From the cell containing the given text, extract its center point as (x, y) coordinate. 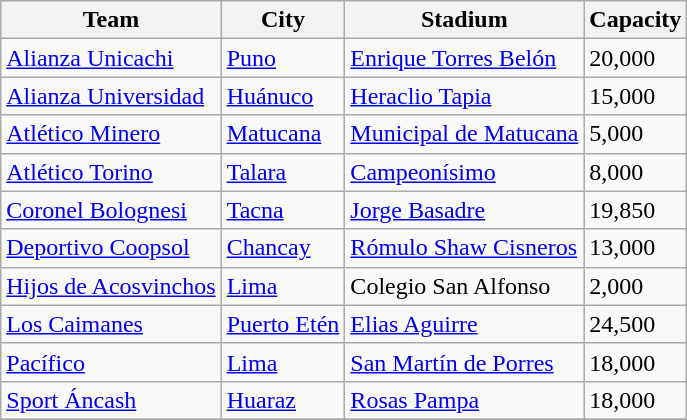
Alianza Universidad (111, 96)
San Martín de Porres (464, 362)
Puno (283, 58)
Colegio San Alfonso (464, 286)
Huaraz (283, 400)
Chancay (283, 248)
15,000 (636, 96)
24,500 (636, 324)
Puerto Etén (283, 324)
Huánuco (283, 96)
Matucana (283, 134)
Alianza Unicachi (111, 58)
Talara (283, 172)
Elias Aguirre (464, 324)
Heraclio Tapia (464, 96)
Team (111, 20)
Rosas Pampa (464, 400)
Deportivo Coopsol (111, 248)
Tacna (283, 210)
Atlético Torino (111, 172)
19,850 (636, 210)
Atlético Minero (111, 134)
Sport Áncash (111, 400)
Coronel Bolognesi (111, 210)
Pacífico (111, 362)
13,000 (636, 248)
Hijos de Acosvinchos (111, 286)
Rómulo Shaw Cisneros (464, 248)
City (283, 20)
20,000 (636, 58)
Capacity (636, 20)
Municipal de Matucana (464, 134)
Campeonísimo (464, 172)
8,000 (636, 172)
Jorge Basadre (464, 210)
5,000 (636, 134)
Enrique Torres Belón (464, 58)
2,000 (636, 286)
Los Caimanes (111, 324)
Stadium (464, 20)
